Provide the [X, Y] coordinate of the cell's center where the given text is located.  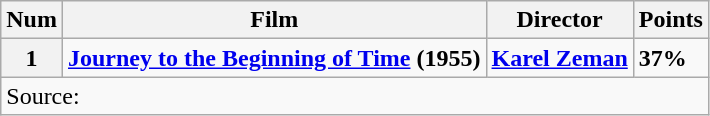
Journey to the Beginning of Time (1955) [274, 58]
Film [274, 20]
Points [670, 20]
Num [32, 20]
37% [670, 58]
Source: [355, 96]
Karel Zeman [560, 58]
Director [560, 20]
1 [32, 58]
